Pinpoint the cell where the given text exists, returning its [X, Y] midpoint coordinate. 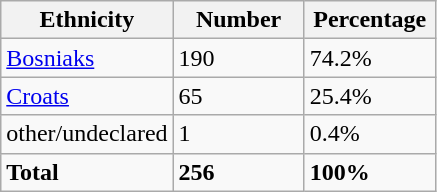
Number [238, 20]
74.2% [370, 58]
0.4% [370, 134]
other/undeclared [87, 134]
Ethnicity [87, 20]
190 [238, 58]
25.4% [370, 96]
Percentage [370, 20]
100% [370, 172]
Bosniaks [87, 58]
Croats [87, 96]
Total [87, 172]
1 [238, 134]
65 [238, 96]
256 [238, 172]
